Return (x, y) of the center of cell containing provided text 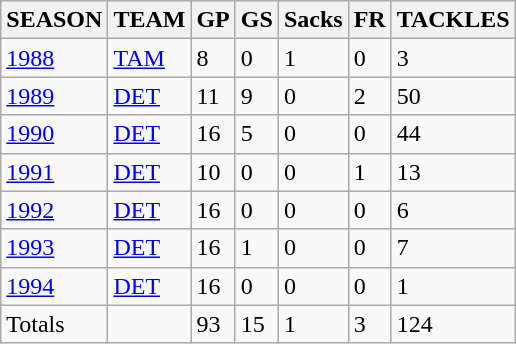
1991 (54, 172)
Totals (54, 324)
9 (256, 96)
5 (256, 134)
GP (213, 20)
44 (453, 134)
1990 (54, 134)
15 (256, 324)
10 (213, 172)
93 (213, 324)
TEAM (150, 20)
11 (213, 96)
Sacks (313, 20)
1992 (54, 210)
50 (453, 96)
124 (453, 324)
GS (256, 20)
TACKLES (453, 20)
2 (370, 96)
8 (213, 58)
1993 (54, 248)
1989 (54, 96)
7 (453, 248)
TAM (150, 58)
13 (453, 172)
FR (370, 20)
1994 (54, 286)
SEASON (54, 20)
6 (453, 210)
1988 (54, 58)
